Capture the cell that displays the provided text and extract its [X, Y] central coordinate. 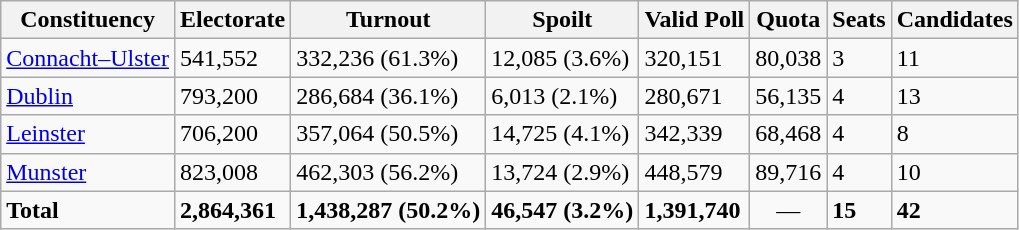
342,339 [694, 134]
42 [954, 210]
— [788, 210]
15 [859, 210]
1,438,287 (50.2%) [388, 210]
3 [859, 58]
14,725 (4.1%) [562, 134]
Total [88, 210]
Constituency [88, 20]
286,684 (36.1%) [388, 96]
8 [954, 134]
13 [954, 96]
Candidates [954, 20]
448,579 [694, 172]
357,064 (50.5%) [388, 134]
462,303 (56.2%) [388, 172]
Dublin [88, 96]
706,200 [232, 134]
332,236 (61.3%) [388, 58]
Seats [859, 20]
80,038 [788, 58]
Leinster [88, 134]
13,724 (2.9%) [562, 172]
68,468 [788, 134]
793,200 [232, 96]
Spoilt [562, 20]
541,552 [232, 58]
10 [954, 172]
Electorate [232, 20]
320,151 [694, 58]
Quota [788, 20]
823,008 [232, 172]
Connacht–Ulster [88, 58]
2,864,361 [232, 210]
Turnout [388, 20]
12,085 (3.6%) [562, 58]
6,013 (2.1%) [562, 96]
89,716 [788, 172]
Valid Poll [694, 20]
11 [954, 58]
56,135 [788, 96]
280,671 [694, 96]
Munster [88, 172]
1,391,740 [694, 210]
46,547 (3.2%) [562, 210]
